Detect which cell encompasses the target text, then output its (x, y) center coordinate. 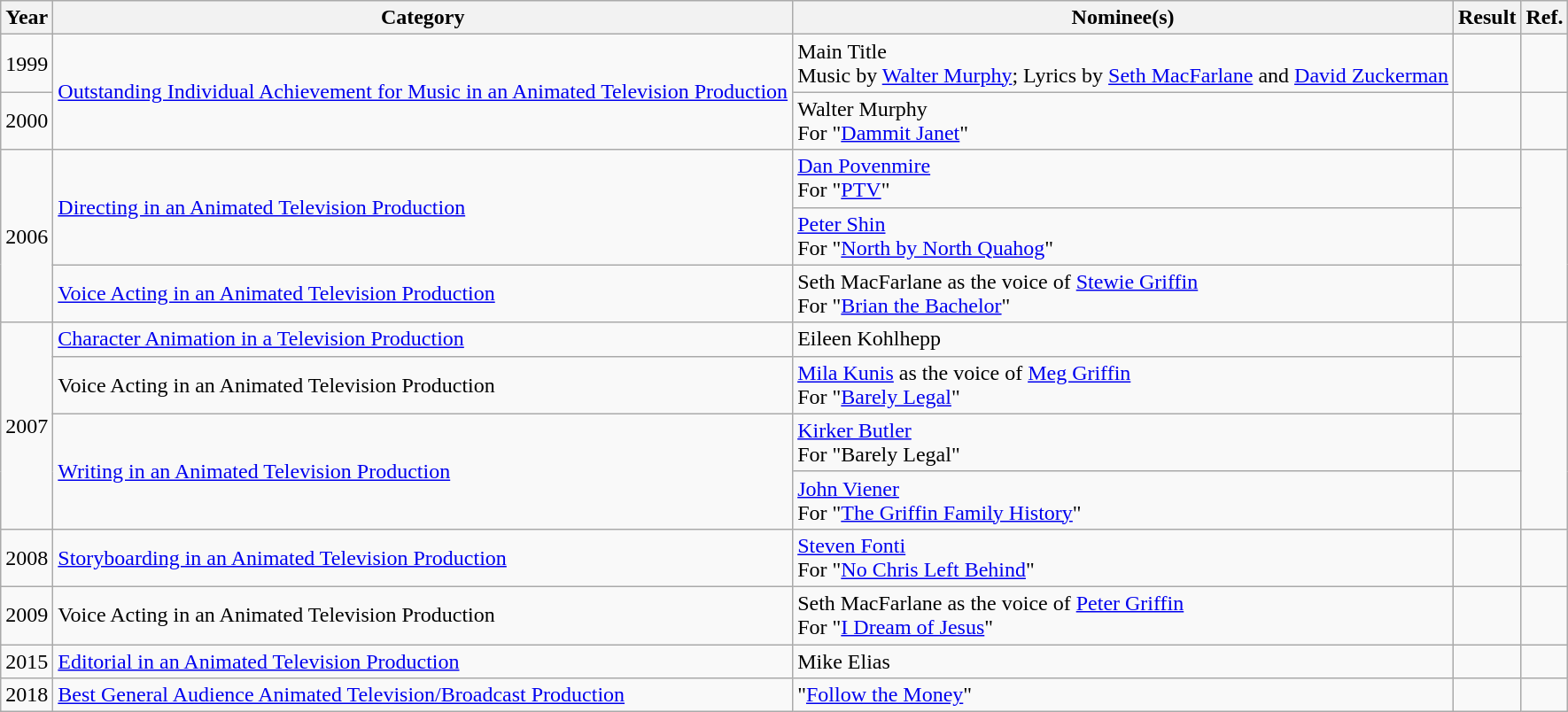
2018 (27, 695)
Editorial in an Animated Television Production (423, 662)
Storyboarding in an Animated Television Production (423, 558)
1999 (27, 64)
Nominee(s) (1123, 18)
Dan PovenmireFor "PTV" (1123, 179)
2007 (27, 425)
Walter MurphyFor "Dammit Janet" (1123, 120)
2006 (27, 236)
2000 (27, 120)
2008 (27, 558)
Mike Elias (1123, 662)
Result (1487, 18)
2015 (27, 662)
Year (27, 18)
Peter ShinFor "North by North Quahog" (1123, 236)
Kirker ButlerFor "Barely Legal" (1123, 443)
Steven FontiFor "No Chris Left Behind" (1123, 558)
Seth MacFarlane as the voice of Stewie GriffinFor "Brian the Bachelor" (1123, 294)
2009 (27, 615)
Main TitleMusic by Walter Murphy; Lyrics by Seth MacFarlane and David Zuckerman (1123, 64)
"Follow the Money" (1123, 695)
Writing in an Animated Television Production (423, 471)
Mila Kunis as the voice of Meg GriffinFor "Barely Legal" (1123, 384)
Character Animation in a Television Production (423, 339)
Eileen Kohlhepp (1123, 339)
Directing in an Animated Television Production (423, 207)
Seth MacFarlane as the voice of Peter GriffinFor "I Dream of Jesus" (1123, 615)
Category (423, 18)
Ref. (1545, 18)
John VienerFor "The Griffin Family History" (1123, 499)
Best General Audience Animated Television/Broadcast Production (423, 695)
Outstanding Individual Achievement for Music in an Animated Television Production (423, 92)
